Output the (x, y) coordinate of the center of the cell containing the given text.  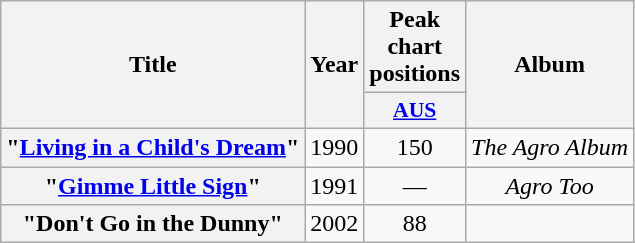
1991 (334, 185)
AUS (415, 111)
"Gimme Little Sign" (153, 185)
150 (415, 147)
1990 (334, 147)
The Agro Album (550, 147)
Title (153, 65)
— (415, 185)
88 (415, 224)
Album (550, 65)
"Don't Go in the Dunny" (153, 224)
Peak chart positions (415, 47)
"Living in a Child's Dream" (153, 147)
2002 (334, 224)
Year (334, 65)
Agro Too (550, 185)
